Identify which cell holds the provided text, then report its [X, Y] central coordinate. 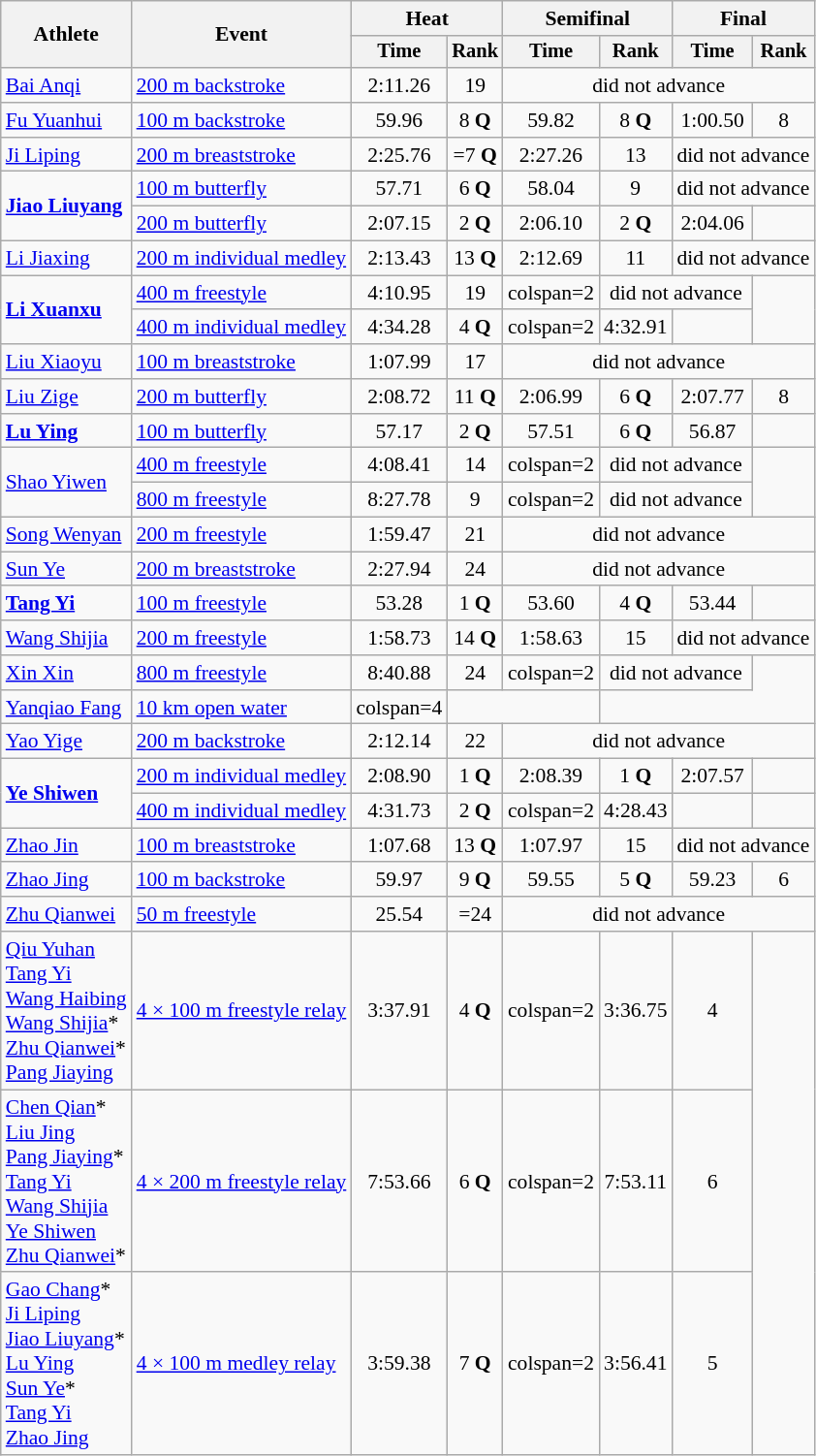
2:12.14 [399, 742]
53.44 [713, 604]
17 [475, 362]
Song Wenyan [66, 535]
=24 [475, 914]
Bai Anqi [66, 85]
2:08.72 [399, 396]
7 Q [475, 1365]
1:58.63 [550, 638]
1:58.73 [399, 638]
Li Jiaxing [66, 259]
4:28.43 [636, 811]
Fu Yuanhui [66, 120]
2:04.06 [713, 224]
8:27.78 [399, 500]
2:11.26 [399, 85]
Zhao Jin [66, 845]
14 Q [475, 638]
Li Xuanxu [66, 310]
2:07.15 [399, 224]
11 [636, 259]
=7 Q [475, 155]
57.17 [399, 431]
Zhao Jing [66, 880]
Athlete [66, 35]
1:07.97 [550, 845]
2:08.90 [399, 776]
7:53.11 [636, 1181]
Chen Qian*Liu JingPang Jiaying*Tang YiWang ShijiaYe ShiwenZhu Qianwei* [66, 1181]
59.23 [713, 880]
4 × 200 m freestyle relay [242, 1181]
4 [713, 1010]
5 [713, 1365]
Final [744, 18]
4 × 100 m freestyle relay [242, 1010]
Sun Ye [66, 569]
Lu Ying [66, 431]
Liu Zige [66, 396]
1:00.50 [713, 120]
50 m freestyle [242, 914]
Ji Liping [66, 155]
colspan=4 [399, 708]
7:53.66 [399, 1181]
Xin Xin [66, 673]
57.71 [399, 189]
2:07.57 [713, 776]
2:25.76 [399, 155]
2:06.99 [550, 396]
53.60 [550, 604]
4:32.91 [636, 328]
11 Q [475, 396]
2:06.10 [550, 224]
Jiao Liuyang [66, 206]
59.97 [399, 880]
1:07.68 [399, 845]
Yao Yige [66, 742]
53.28 [399, 604]
Event [242, 35]
2:27.26 [550, 155]
2:13.43 [399, 259]
4:34.28 [399, 328]
8:40.88 [399, 673]
3:36.75 [636, 1010]
Ye Shiwen [66, 793]
3:59.38 [399, 1365]
58.04 [550, 189]
Gao Chang*Ji LipingJiao Liuyang*Lu YingSun Ye*Tang YiZhao Jing [66, 1365]
57.51 [550, 431]
22 [475, 742]
Liu Xiaoyu [66, 362]
1:07.99 [399, 362]
14 [475, 465]
2:12.69 [550, 259]
100 m freestyle [242, 604]
9 Q [475, 880]
4:31.73 [399, 811]
Zhu Qianwei [66, 914]
4 × 100 m medley relay [242, 1365]
Qiu YuhanTang YiWang HaibingWang Shijia*Zhu Qianwei*Pang Jiaying [66, 1010]
Shao Yiwen [66, 483]
56.87 [713, 431]
Heat [426, 18]
10 km open water [242, 708]
Tang Yi [66, 604]
Yanqiao Fang [66, 708]
2:27.94 [399, 569]
Wang Shijia [66, 638]
4:10.95 [399, 293]
1:59.47 [399, 535]
13 [636, 155]
Semifinal [587, 18]
3:56.41 [636, 1365]
3:37.91 [399, 1010]
2:07.77 [713, 396]
59.96 [399, 120]
25.54 [399, 914]
59.55 [550, 880]
5 Q [636, 880]
21 [475, 535]
59.82 [550, 120]
4:08.41 [399, 465]
2:08.39 [550, 776]
